Identify which cell holds the provided text, then report its [X, Y] central coordinate. 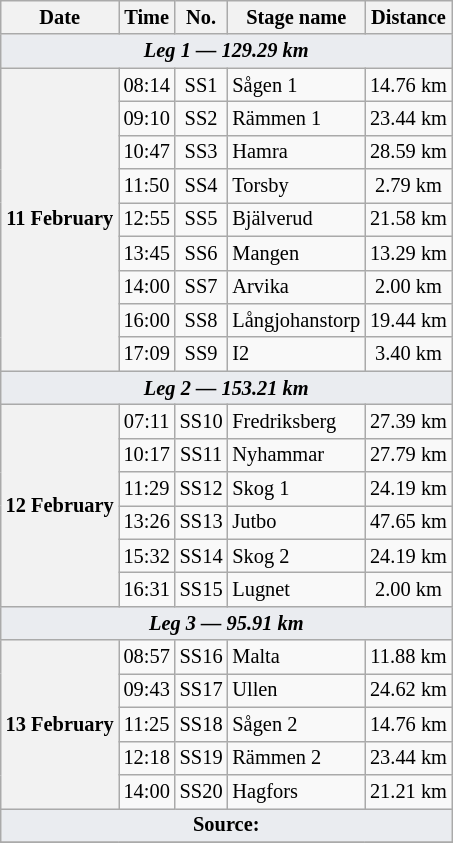
SS16 [202, 657]
28.59 km [408, 152]
11:25 [147, 724]
12 February [60, 505]
3.40 km [408, 354]
10:47 [147, 152]
15:32 [147, 556]
12:18 [147, 758]
Leg 2 — 153.21 km [226, 388]
Hamra [296, 152]
27.39 km [408, 421]
Sågen 1 [296, 85]
Skog 1 [296, 489]
Stage name [296, 17]
Nyhammar [296, 455]
11:29 [147, 489]
Malta [296, 657]
Lugnet [296, 589]
19.44 km [408, 320]
Arvika [296, 287]
Date [60, 17]
SS13 [202, 522]
SS3 [202, 152]
Bjälverud [296, 219]
16:31 [147, 589]
12:55 [147, 219]
13:45 [147, 253]
SS4 [202, 186]
SS9 [202, 354]
Ullen [296, 690]
SS10 [202, 421]
10:17 [147, 455]
SS5 [202, 219]
Jutbo [296, 522]
SS6 [202, 253]
SS17 [202, 690]
09:10 [147, 118]
SS14 [202, 556]
Distance [408, 17]
17:09 [147, 354]
Torsby [296, 186]
21.21 km [408, 791]
Skog 2 [296, 556]
Rämmen 1 [296, 118]
SS7 [202, 287]
Time [147, 17]
13:26 [147, 522]
07:11 [147, 421]
Rämmen 2 [296, 758]
SS19 [202, 758]
09:43 [147, 690]
08:14 [147, 85]
Långjohanstorp [296, 320]
Source: [226, 825]
SS2 [202, 118]
21.58 km [408, 219]
Leg 1 — 129.29 km [226, 51]
13 February [60, 724]
47.65 km [408, 522]
Fredriksberg [296, 421]
SS18 [202, 724]
24.62 km [408, 690]
SS1 [202, 85]
Mangen [296, 253]
Hagfors [296, 791]
SS15 [202, 589]
11 February [60, 220]
08:57 [147, 657]
SS11 [202, 455]
11.88 km [408, 657]
Sågen 2 [296, 724]
11:50 [147, 186]
27.79 km [408, 455]
16:00 [147, 320]
Leg 3 — 95.91 km [226, 623]
SS12 [202, 489]
SS20 [202, 791]
13.29 km [408, 253]
I2 [296, 354]
No. [202, 17]
2.79 km [408, 186]
SS8 [202, 320]
